Determine the [x, y] coordinate at the center of the cell enclosing the given text.  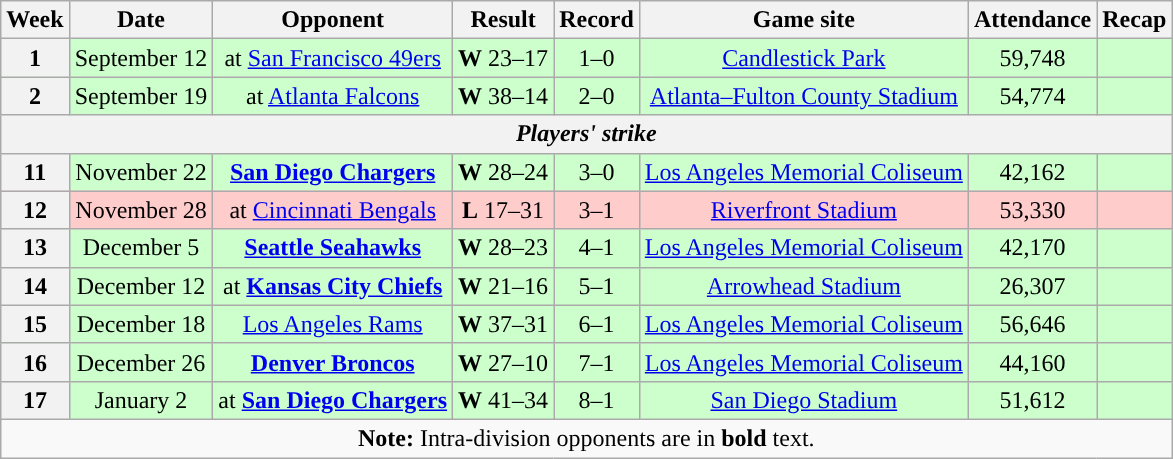
January 2 [141, 400]
12 [35, 210]
September 19 [141, 96]
Opponent [333, 20]
53,330 [1032, 210]
Players' strike [586, 134]
11 [35, 172]
San Diego Chargers [333, 172]
at Atlanta Falcons [333, 96]
W 41–34 [504, 400]
W 28–24 [504, 172]
San Diego Stadium [804, 400]
W 23–17 [504, 58]
17 [35, 400]
Los Angeles Rams [333, 324]
3–0 [597, 172]
W 21–16 [504, 286]
Attendance [1032, 20]
2–0 [597, 96]
59,748 [1032, 58]
7–1 [597, 362]
Note: Intra-division opponents are in bold text. [586, 438]
26,307 [1032, 286]
Riverfront Stadium [804, 210]
16 [35, 362]
September 12 [141, 58]
8–1 [597, 400]
1–0 [597, 58]
54,774 [1032, 96]
December 12 [141, 286]
Denver Broncos [333, 362]
Record [597, 20]
5–1 [597, 286]
4–1 [597, 248]
6–1 [597, 324]
14 [35, 286]
at San Diego Chargers [333, 400]
Date [141, 20]
1 [35, 58]
42,170 [1032, 248]
3–1 [597, 210]
at Cincinnati Bengals [333, 210]
44,160 [1032, 362]
W 37–31 [504, 324]
Result [504, 20]
November 28 [141, 210]
L 17–31 [504, 210]
Recap [1134, 20]
56,646 [1032, 324]
Game site [804, 20]
Candlestick Park [804, 58]
Atlanta–Fulton County Stadium [804, 96]
W 28–23 [504, 248]
November 22 [141, 172]
Arrowhead Stadium [804, 286]
December 26 [141, 362]
December 5 [141, 248]
2 [35, 96]
at Kansas City Chiefs [333, 286]
42,162 [1032, 172]
15 [35, 324]
at San Francisco 49ers [333, 58]
W 38–14 [504, 96]
51,612 [1032, 400]
December 18 [141, 324]
13 [35, 248]
Seattle Seahawks [333, 248]
W 27–10 [504, 362]
Week [35, 20]
